Pinpoint the cell where the given text exists, returning its [X, Y] midpoint coordinate. 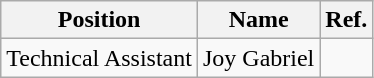
Ref. [346, 20]
Technical Assistant [100, 58]
Position [100, 20]
Joy Gabriel [258, 58]
Name [258, 20]
